From the cell containing the given text, extract its center point as (x, y) coordinate. 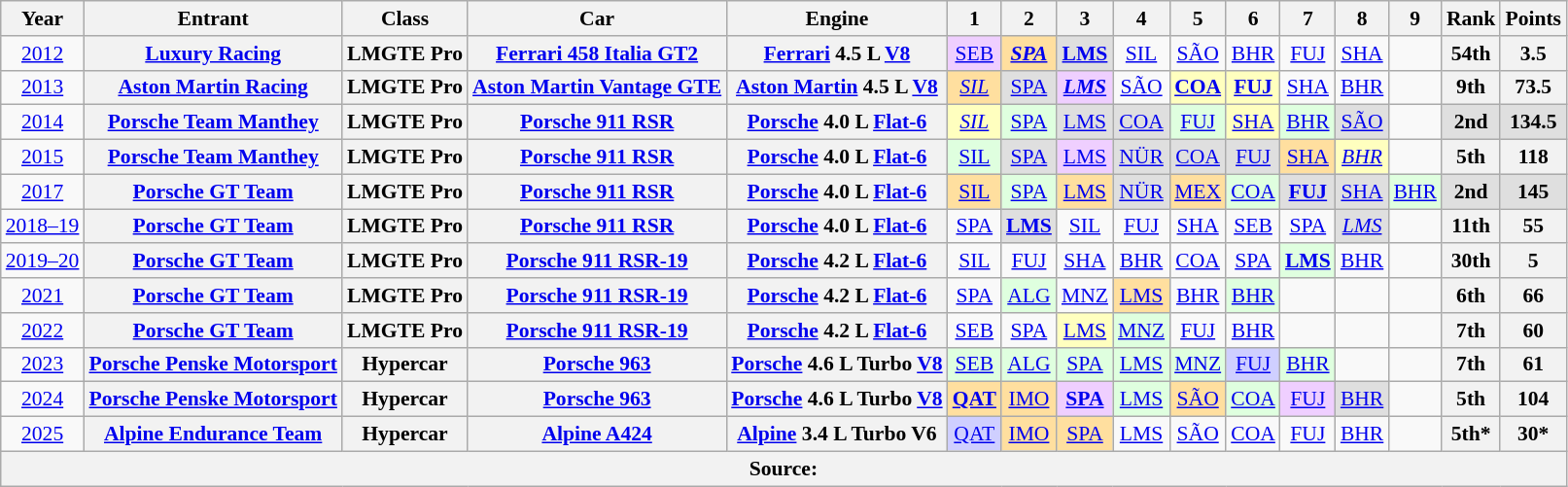
Class (404, 18)
Aston Martin Racing (213, 87)
9 (1415, 18)
9th (1472, 87)
Alpine 3.4 L Turbo V6 (836, 435)
54th (1472, 53)
7 (1308, 18)
Alpine Endurance Team (213, 435)
6th (1472, 296)
11th (1472, 226)
2023 (43, 365)
2014 (43, 122)
2019–20 (43, 261)
Source: (784, 469)
Car (597, 18)
73.5 (1533, 87)
3 (1085, 18)
Rank (1472, 18)
4 (1141, 18)
145 (1533, 191)
6 (1253, 18)
66 (1533, 296)
118 (1533, 157)
Points (1533, 18)
8 (1363, 18)
Ferrari 458 Italia GT2 (597, 53)
2024 (43, 400)
Aston Martin 4.5 L V8 (836, 87)
2025 (43, 435)
2018–19 (43, 226)
Year (43, 18)
2017 (43, 191)
Engine (836, 18)
30* (1533, 435)
5th* (1472, 435)
Ferrari 4.5 L V8 (836, 53)
2021 (43, 296)
30th (1472, 261)
2013 (43, 87)
Entrant (213, 18)
60 (1533, 330)
104 (1533, 400)
3.5 (1533, 53)
2012 (43, 53)
61 (1533, 365)
2022 (43, 330)
Luxury Racing (213, 53)
2 (1028, 18)
Aston Martin Vantage GTE (597, 87)
2015 (43, 157)
55 (1533, 226)
MEX (1198, 191)
Alpine A424 (597, 435)
134.5 (1533, 122)
1 (974, 18)
